Search for the cell housing the specified text and yield its (X, Y) center coordinate. 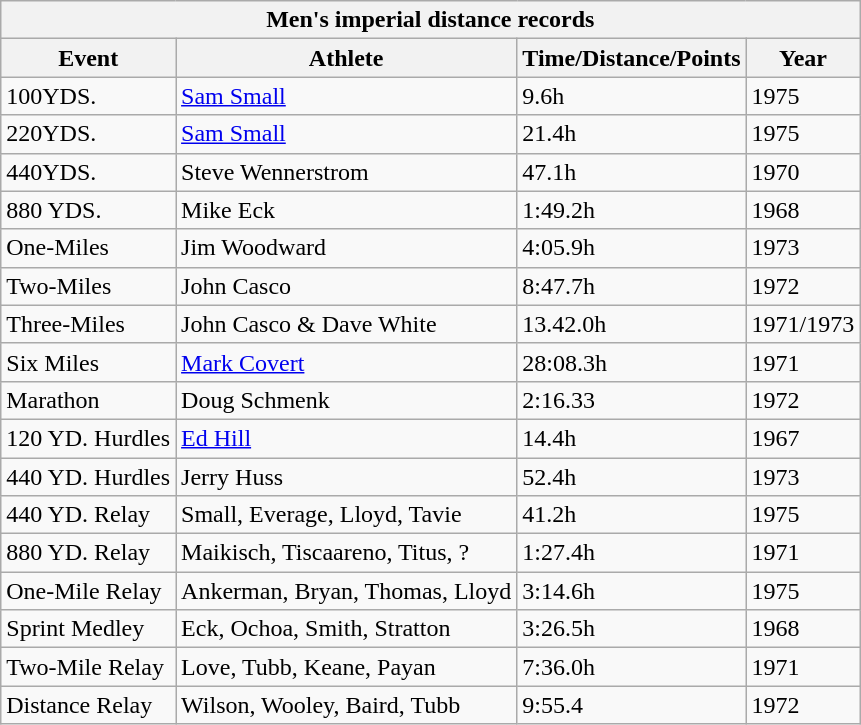
Small, Everage, Lloyd, Tavie (346, 515)
Year (803, 58)
Athlete (346, 58)
Ed Hill (346, 438)
Eck, Ochoa, Smith, Stratton (346, 629)
Event (88, 58)
Six Miles (88, 362)
Marathon (88, 400)
Sprint Medley (88, 629)
Jim Woodward (346, 248)
Ankerman, Bryan, Thomas, Lloyd (346, 591)
21.4h (632, 134)
1970 (803, 172)
Distance Relay (88, 705)
100YDS. (88, 96)
7:36.0h (632, 667)
120 YD. Hurdles (88, 438)
1971/1973 (803, 324)
Love, Tubb, Keane, Payan (346, 667)
52.4h (632, 477)
880 YD. Relay (88, 553)
Mike Eck (346, 210)
440 YD. Hurdles (88, 477)
1:27.4h (632, 553)
1:49.2h (632, 210)
13.42.0h (632, 324)
47.1h (632, 172)
Jerry Huss (346, 477)
Two-Mile Relay (88, 667)
Time/Distance/Points (632, 58)
41.2h (632, 515)
3:14.6h (632, 591)
Wilson, Wooley, Baird, Tubb (346, 705)
880 YDS. (88, 210)
1967 (803, 438)
440 YD. Relay (88, 515)
28:08.3h (632, 362)
Two-Miles (88, 286)
John Casco & Dave White (346, 324)
4:05.9h (632, 248)
9.6h (632, 96)
2:16.33 (632, 400)
John Casco (346, 286)
220YDS. (88, 134)
8:47.7h (632, 286)
Doug Schmenk (346, 400)
Maikisch, Tiscaareno, Titus, ? (346, 553)
440YDS. (88, 172)
3:26.5h (632, 629)
Mark Covert (346, 362)
9:55.4 (632, 705)
Steve Wennerstrom (346, 172)
Three-Miles (88, 324)
One-Miles (88, 248)
Men's imperial distance records (430, 20)
14.4h (632, 438)
One-Mile Relay (88, 591)
